Locate the cell with the specified text and output its [X, Y] center coordinate. 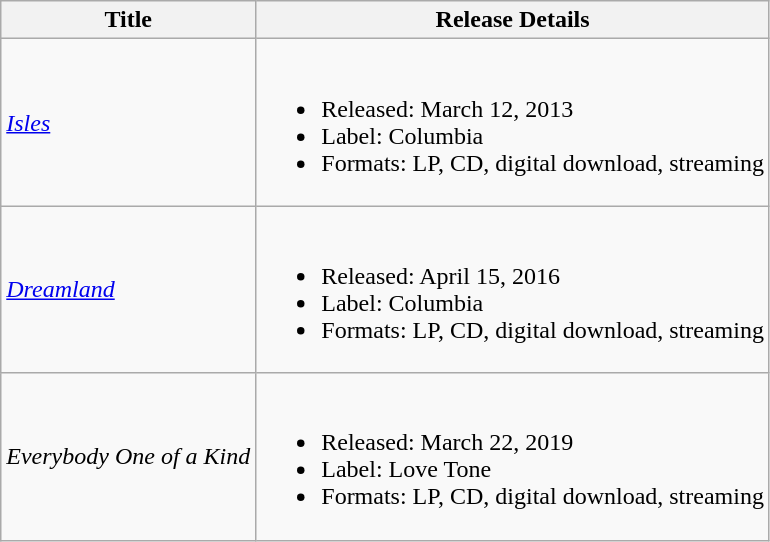
Release Details [513, 20]
Title [128, 20]
Dreamland [128, 290]
Isles [128, 122]
Released: March 12, 2013Label: ColumbiaFormats: LP, CD, digital download, streaming [513, 122]
Released: March 22, 2019Label: Love ToneFormats: LP, CD, digital download, streaming [513, 456]
Released: April 15, 2016Label: ColumbiaFormats: LP, CD, digital download, streaming [513, 290]
Everybody One of a Kind [128, 456]
